Determine the (X, Y) coordinate at the center of the cell enclosing the given text.  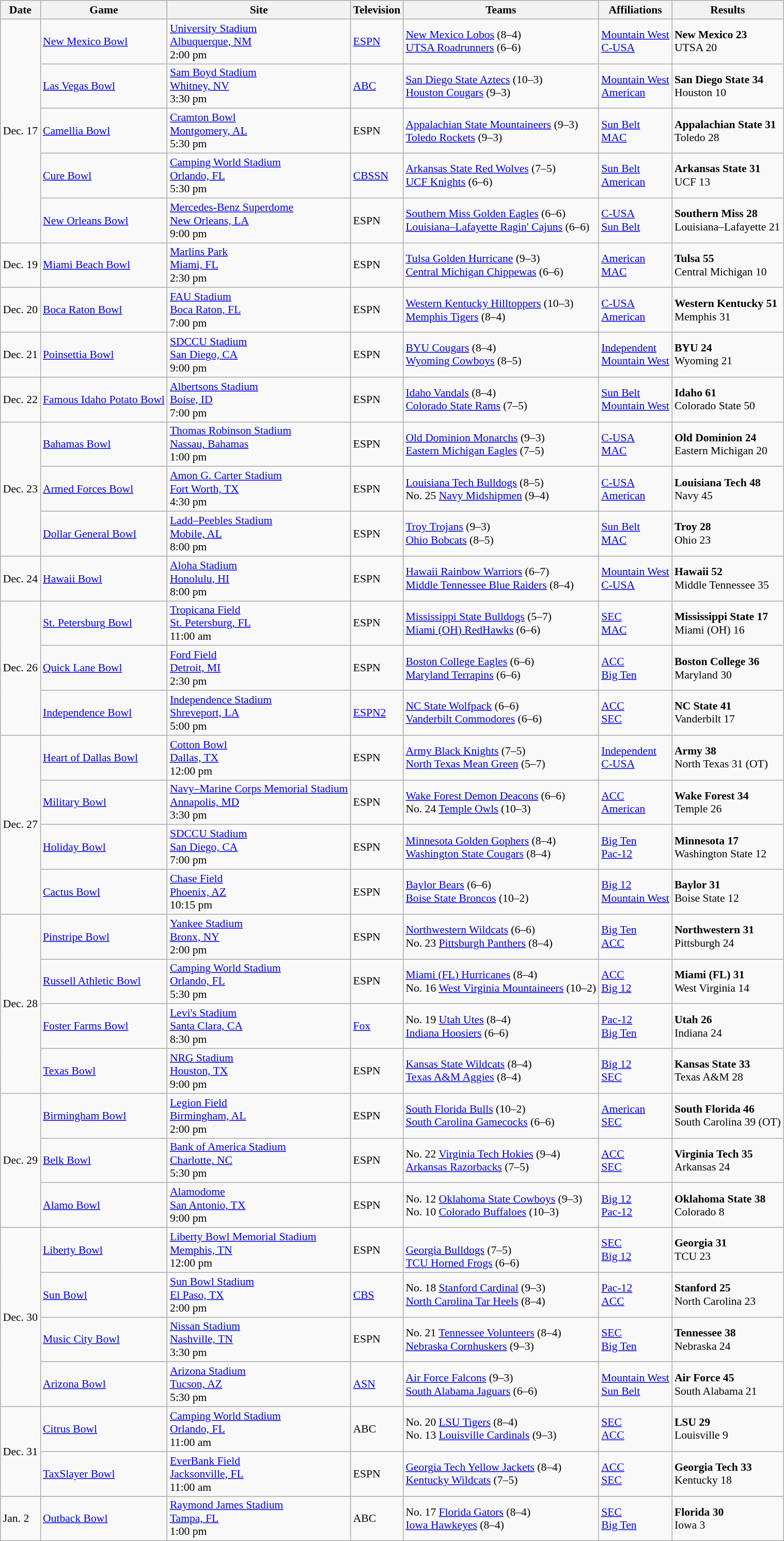
Poinsettia Bowl (104, 355)
Tennessee 38Nebraska 24 (728, 1339)
Cramton BowlMontgomery, AL5:30 pm (259, 131)
Troy Trojans (9–3)Ohio Bobcats (8–5) (501, 534)
Television (377, 10)
Arkansas State Red Wolves (7–5)UCF Knights (6–6) (501, 176)
Quick Lane Bowl (104, 669)
Air Force 45South Alabama 21 (728, 1385)
Kansas State 33Texas A&M 28 (728, 1071)
Tropicana FieldSt. Petersburg, FL11:00 am (259, 623)
Air Force Falcons (9–3)South Alabama Jaguars (6–6) (501, 1385)
Pac-12ACC (635, 1295)
NRG StadiumHouston, TX9:00 pm (259, 1071)
Dec. 31 (21, 1451)
No. 17 Florida Gators (8–4)Iowa Hawkeyes (8–4) (501, 1518)
No. 22 Virginia Tech Hokies (9–4)Arkansas Razorbacks (7–5) (501, 1161)
Big 12Pac-12 (635, 1205)
Texas Bowl (104, 1071)
Sun Bowl (104, 1295)
Mercedes-Benz SuperdomeNew Orleans, LA9:00 pm (259, 220)
Old Dominion Monarchs (9–3)Eastern Michigan Eagles (7–5) (501, 444)
Cotton BowlDallas, TX12:00 pm (259, 758)
Big TenACC (635, 936)
Music City Bowl (104, 1339)
Georgia Tech Yellow Jackets (8–4)Kentucky Wildcats (7–5) (501, 1474)
Navy–Marine Corps Memorial StadiumAnnapolis, MD3:30 pm (259, 802)
FAU StadiumBoca Raton, FL7:00 pm (259, 310)
Boston College 36Maryland 30 (728, 669)
Southern Miss 28Louisiana–Lafayette 21 (728, 220)
No. 21 Tennessee Volunteers (8–4)Nebraska Cornhuskers (9–3) (501, 1339)
Sam Boyd StadiumWhitney, NV3:30 pm (259, 86)
SECBig 12 (635, 1251)
EverBank FieldJacksonville, FL11:00 am (259, 1474)
Boca Raton Bowl (104, 310)
ESPN2 (377, 713)
Liberty Bowl Memorial StadiumMemphis, TN12:00 pm (259, 1251)
Armed Forces Bowl (104, 489)
IndependentC-USA (635, 758)
Dec. 29 (21, 1161)
Minnesota Golden Gophers (8–4)Washington State Cougars (8–4) (501, 847)
Western Kentucky Hilltoppers (10–3)Memphis Tigers (8–4) (501, 310)
Marlins ParkMiami, FL2:30 pm (259, 266)
Independence StadiumShreveport, LA5:00 pm (259, 713)
Ford FieldDetroit, MI2:30 pm (259, 669)
Georgia 31TCU 23 (728, 1251)
Cactus Bowl (104, 892)
Heart of Dallas Bowl (104, 758)
TaxSlayer Bowl (104, 1474)
Hawaii Rainbow Warriors (6–7)Middle Tennessee Blue Raiders (8–4) (501, 579)
Levi's StadiumSanta Clara, CA8:30 pm (259, 1026)
Appalachian State Mountaineers (9–3)Toledo Rockets (9–3) (501, 131)
Troy 28Ohio 23 (728, 534)
BYU 24Wyoming 21 (728, 355)
Arizona StadiumTucson, AZ5:30 pm (259, 1385)
Las Vegas Bowl (104, 86)
Ladd–Peebles StadiumMobile, AL8:00 pm (259, 534)
Legion FieldBirmingham, AL2:00 pm (259, 1116)
Dec. 20 (21, 310)
Minnesota 17Washington State 12 (728, 847)
Birmingham Bowl (104, 1116)
Louisiana Tech 48Navy 45 (728, 489)
Wake Forest 34Temple 26 (728, 802)
San Diego State Aztecs (10–3)Houston Cougars (9–3) (501, 86)
Bank of America StadiumCharlotte, NC5:30 pm (259, 1161)
Foster Farms Bowl (104, 1026)
Military Bowl (104, 802)
SECMAC (635, 623)
Southern Miss Golden Eagles (6–6)Louisiana–Lafayette Ragin' Cajuns (6–6) (501, 220)
New Mexico Lobos (8–4)UTSA Roadrunners (6–6) (501, 41)
Fox (377, 1026)
CBSSN (377, 176)
Georgia Tech 33Kentucky 18 (728, 1474)
Northwestern Wildcats (6–6)No. 23 Pittsburgh Panthers (8–4) (501, 936)
Raymond James StadiumTampa, FL1:00 pm (259, 1518)
Big TenPac-12 (635, 847)
Aloha StadiumHonolulu, HI8:00 pm (259, 579)
Tulsa 55Central Michigan 10 (728, 266)
Holiday Bowl (104, 847)
Independence Bowl (104, 713)
Citrus Bowl (104, 1429)
Miami (FL) Hurricanes (8–4)No. 16 West Virginia Mountaineers (10–2) (501, 982)
BYU Cougars (8–4)Wyoming Cowboys (8–5) (501, 355)
Baylor Bears (6–6)Boise State Broncos (10–2) (501, 892)
Dec. 26 (21, 668)
Game (104, 10)
Dec. 21 (21, 355)
AlamodomeSan Antonio, TX9:00 pm (259, 1205)
Hawaii 52Middle Tennessee 35 (728, 579)
Nissan StadiumNashville, TN3:30 pm (259, 1339)
University StadiumAlbuquerque, NM2:00 pm (259, 41)
Miami Beach Bowl (104, 266)
Arkansas State 31UCF 13 (728, 176)
No. 12 Oklahoma State Cowboys (9–3)No. 10 Colorado Buffaloes (10–3) (501, 1205)
Wake Forest Demon Deacons (6–6)No. 24 Temple Owls (10–3) (501, 802)
Mountain WestAmerican (635, 86)
Pac-12Big Ten (635, 1026)
Outback Bowl (104, 1518)
Amon G. Carter StadiumFort Worth, TX4:30 pm (259, 489)
ASN (377, 1385)
NC State Wolfpack (6–6)Vanderbilt Commodores (6–6) (501, 713)
Yankee StadiumBronx, NY2:00 pm (259, 936)
No. 18 Stanford Cardinal (9–3)North Carolina Tar Heels (8–4) (501, 1295)
Alamo Bowl (104, 1205)
CBS (377, 1295)
SDCCU StadiumSan Diego, CA9:00 pm (259, 355)
New Mexico 23UTSA 20 (728, 41)
ACCBig 12 (635, 982)
Teams (501, 10)
AmericanMAC (635, 266)
Liberty Bowl (104, 1251)
Appalachian State 31Toledo 28 (728, 131)
Mississippi State 17Miami (OH) 16 (728, 623)
SDCCU StadiumSan Diego, CA7:00 pm (259, 847)
Hawaii Bowl (104, 579)
Russell Athletic Bowl (104, 982)
Army 38North Texas 31 (OT) (728, 758)
Idaho Vandals (8–4)Colorado State Rams (7–5) (501, 400)
Date (21, 10)
Army Black Knights (7–5)North Texas Mean Green (5–7) (501, 758)
C-USAMAC (635, 444)
NC State 41Vanderbilt 17 (728, 713)
No. 20 LSU Tigers (8–4)No. 13 Louisville Cardinals (9–3) (501, 1429)
Utah 26Indiana 24 (728, 1026)
Dec. 30 (21, 1317)
C-USASun Belt (635, 220)
Sun BeltMountain West (635, 400)
Dollar General Bowl (104, 534)
Results (728, 10)
Bahamas Bowl (104, 444)
Dec. 17 (21, 131)
Western Kentucky 51Memphis 31 (728, 310)
Northwestern 31Pittsburgh 24 (728, 936)
Site (259, 10)
Louisiana Tech Bulldogs (8–5)No. 25 Navy Midshipmen (9–4) (501, 489)
Dec. 23 (21, 489)
LSU 29Louisville 9 (728, 1429)
Dec. 28 (21, 1004)
Camping World StadiumOrlando, FL11:00 am (259, 1429)
AmericanSEC (635, 1116)
Affiliations (635, 10)
Tulsa Golden Hurricane (9–3)Central Michigan Chippewas (6–6) (501, 266)
Idaho 61Colorado State 50 (728, 400)
Belk Bowl (104, 1161)
South Florida Bulls (10–2)South Carolina Gamecocks (6–6) (501, 1116)
Sun Bowl StadiumEl Paso, TX2:00 pm (259, 1295)
San Diego State 34Houston 10 (728, 86)
Dec. 24 (21, 579)
Stanford 25North Carolina 23 (728, 1295)
Big 12SEC (635, 1071)
Mississippi State Bulldogs (5–7)Miami (OH) RedHawks (6–6) (501, 623)
Georgia Bulldogs (7–5)TCU Horned Frogs (6–6) (501, 1251)
South Florida 46South Carolina 39 (OT) (728, 1116)
Baylor 31Boise State 12 (728, 892)
Sun BeltAmerican (635, 176)
Dec. 27 (21, 825)
Florida 30Iowa 3 (728, 1518)
Mountain WestSun Belt (635, 1385)
Chase FieldPhoenix, AZ10:15 pm (259, 892)
Jan. 2 (21, 1518)
New Mexico Bowl (104, 41)
Cure Bowl (104, 176)
Dec. 19 (21, 266)
Famous Idaho Potato Bowl (104, 400)
Thomas Robinson StadiumNassau, Bahamas1:00 pm (259, 444)
Kansas State Wildcats (8–4)Texas A&M Aggies (8–4) (501, 1071)
Old Dominion 24Eastern Michigan 20 (728, 444)
Pinstripe Bowl (104, 936)
ACCAmerican (635, 802)
Boston College Eagles (6–6)Maryland Terrapins (6–6) (501, 669)
Albertsons StadiumBoise, ID7:00 pm (259, 400)
Camellia Bowl (104, 131)
Arizona Bowl (104, 1385)
Virginia Tech 35Arkansas 24 (728, 1161)
IndependentMountain West (635, 355)
St. Petersburg Bowl (104, 623)
New Orleans Bowl (104, 220)
ACCBig Ten (635, 669)
Oklahoma State 38Colorado 8 (728, 1205)
SECACC (635, 1429)
Miami (FL) 31West Virginia 14 (728, 982)
Dec. 22 (21, 400)
No. 19 Utah Utes (8–4)Indiana Hoosiers (6–6) (501, 1026)
Big 12Mountain West (635, 892)
